Capture the cell that displays the provided text and extract its (X, Y) central coordinate. 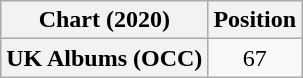
Position (255, 20)
UK Albums (OCC) (104, 58)
Chart (2020) (104, 20)
67 (255, 58)
